Pinpoint the cell where the given text exists, returning its [X, Y] midpoint coordinate. 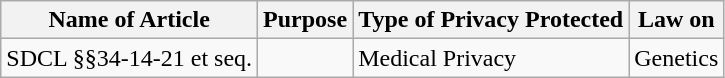
Name of Article [130, 20]
Medical Privacy [491, 58]
Purpose [306, 20]
SDCL §§34-14-21 et seq. [130, 58]
Genetics [676, 58]
Law on [676, 20]
Type of Privacy Protected [491, 20]
